From the cell containing the given text, extract its center point as (x, y) coordinate. 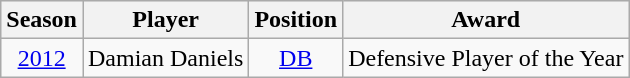
DB (296, 58)
Position (296, 20)
2012 (42, 58)
Award (486, 20)
Player (165, 20)
Damian Daniels (165, 58)
Defensive Player of the Year (486, 58)
Season (42, 20)
